For the text-containing cell, return its midpoint in [x, y] coordinate format. 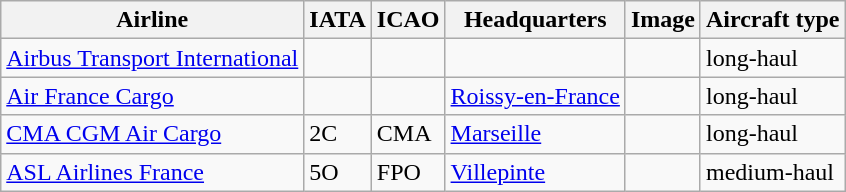
Roissy-en-France [535, 96]
5O [338, 172]
IATA [338, 20]
ICAO [408, 20]
Villepinte [535, 172]
Airbus Transport International [152, 58]
ASL Airlines France [152, 172]
2C [338, 134]
Aircraft type [772, 20]
Image [662, 20]
FPO [408, 172]
Marseille [535, 134]
Air France Cargo [152, 96]
Airline [152, 20]
medium-haul [772, 172]
Headquarters [535, 20]
CMA [408, 134]
CMA CGM Air Cargo [152, 134]
